For the text-containing cell, return its midpoint in [x, y] coordinate format. 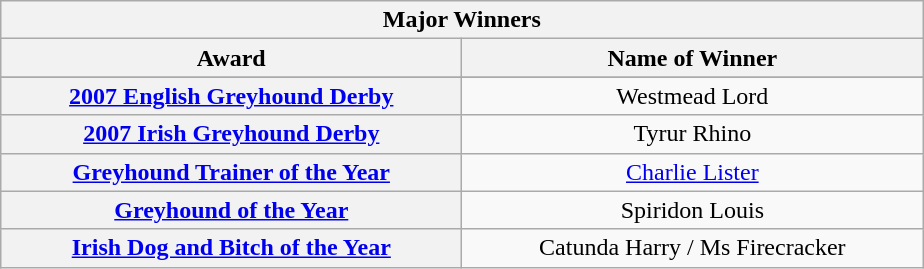
Greyhound Trainer of the Year [232, 172]
2007 English Greyhound Derby [232, 96]
Spiridon Louis [692, 210]
2007 Irish Greyhound Derby [232, 134]
Westmead Lord [692, 96]
Catunda Harry / Ms Firecracker [692, 248]
Charlie Lister [692, 172]
Irish Dog and Bitch of the Year [232, 248]
Name of Winner [692, 58]
Greyhound of the Year [232, 210]
Tyrur Rhino [692, 134]
Major Winners [462, 20]
Award [232, 58]
